Pinpoint the cell where the given text exists, returning its (X, Y) midpoint coordinate. 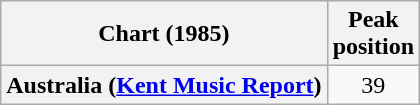
Peakposition (373, 34)
39 (373, 85)
Australia (Kent Music Report) (164, 85)
Chart (1985) (164, 34)
